Locate the cell with the specified text and output its [x, y] center coordinate. 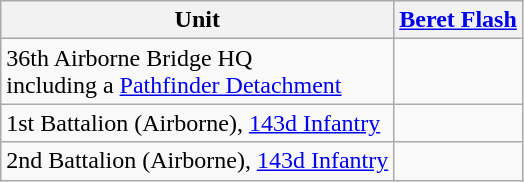
2nd Battalion (Airborne), 143d Infantry [198, 161]
36th Airborne Bridge HQincluding a Pathfinder Detachment [198, 72]
Beret Flash [458, 20]
Unit [198, 20]
1st Battalion (Airborne), 143d Infantry [198, 123]
